From the cell containing the given text, extract its center point as [X, Y] coordinate. 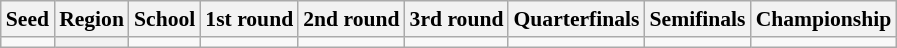
Quarterfinals [576, 19]
Championship [824, 19]
2nd round [351, 19]
Region [92, 19]
School [164, 19]
3rd round [457, 19]
Semifinals [698, 19]
1st round [249, 19]
Seed [28, 19]
